Return the (X, Y) coordinate for the center point of the cell that contains the specified text.  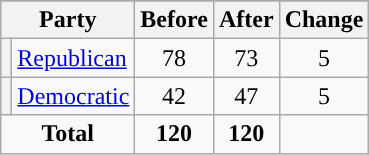
47 (246, 96)
Total (68, 134)
Before (174, 20)
78 (174, 58)
Party (68, 20)
42 (174, 96)
Change (324, 20)
After (246, 20)
Republican (74, 58)
73 (246, 58)
Democratic (74, 96)
